For the text-containing cell, return its midpoint in (X, Y) coordinate format. 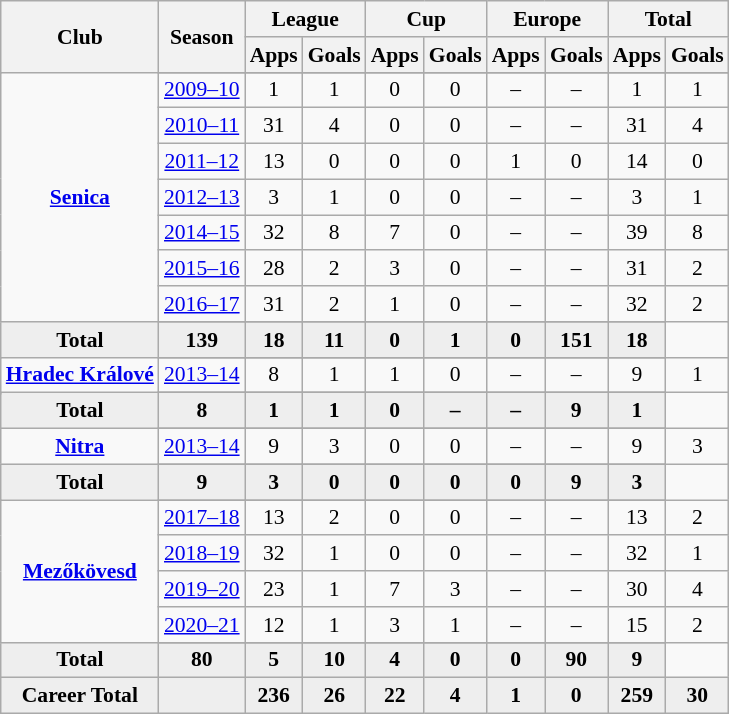
90 (576, 660)
2010–11 (202, 126)
2020–21 (202, 625)
2017–18 (202, 518)
139 (202, 340)
Mezőkövesd (80, 571)
2011–12 (202, 162)
Nitra (80, 447)
11 (334, 340)
Europe (548, 19)
80 (202, 660)
15 (637, 625)
Career Total (80, 696)
259 (637, 696)
League (306, 19)
Senica (80, 196)
2009–10 (202, 90)
2018–19 (202, 554)
2019–20 (202, 589)
2016–17 (202, 304)
5 (274, 660)
22 (395, 696)
26 (334, 696)
10 (334, 660)
39 (637, 233)
Season (202, 36)
Hradec Králové (80, 375)
236 (274, 696)
14 (637, 162)
2014–15 (202, 233)
2012–13 (202, 197)
151 (576, 340)
Club (80, 36)
Cup (426, 19)
28 (274, 269)
23 (274, 589)
2015–16 (202, 269)
12 (274, 625)
